Search for the cell housing the specified text and yield its (x, y) center coordinate. 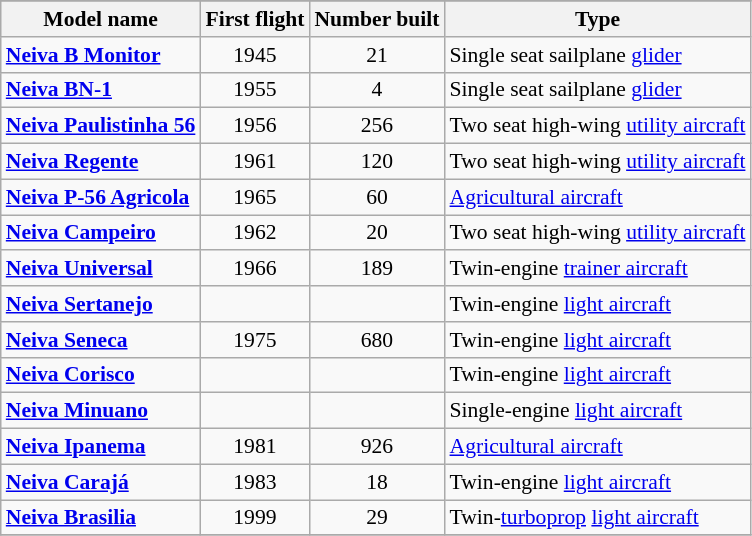
Neiva Seneca (101, 340)
1955 (254, 90)
Twin-turboprop light aircraft (598, 518)
Neiva B Monitor (101, 55)
1945 (254, 55)
18 (376, 482)
189 (376, 269)
Neiva Carajá (101, 482)
Neiva Brasilia (101, 518)
926 (376, 447)
29 (376, 518)
1962 (254, 233)
Neiva Universal (101, 269)
Type (598, 19)
1961 (254, 162)
Neiva Ipanema (101, 447)
Single-engine light aircraft (598, 411)
1975 (254, 340)
120 (376, 162)
Number built (376, 19)
Neiva BN-1 (101, 90)
60 (376, 197)
Twin-engine trainer aircraft (598, 269)
1956 (254, 126)
Neiva P-56 Agricola (101, 197)
Model name (101, 19)
680 (376, 340)
Neiva Minuano (101, 411)
1981 (254, 447)
1999 (254, 518)
Neiva Paulistinha 56 (101, 126)
4 (376, 90)
21 (376, 55)
1965 (254, 197)
Neiva Campeiro (101, 233)
256 (376, 126)
Neiva Sertanejo (101, 304)
First flight (254, 19)
20 (376, 233)
1983 (254, 482)
Neiva Regente (101, 162)
Neiva Corisco (101, 375)
1966 (254, 269)
